Provide the (x, y) coordinate of the cell's center where the given text is located.  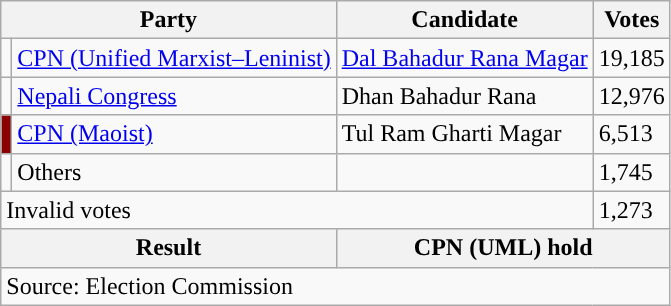
Votes (632, 20)
1,273 (632, 210)
Nepali Congress (174, 96)
6,513 (632, 134)
Source: Election Commission (336, 286)
CPN (Unified Marxist–Leninist) (174, 58)
1,745 (632, 172)
Invalid votes (297, 210)
Dal Bahadur Rana Magar (464, 58)
Candidate (464, 20)
Tul Ram Gharti Magar (464, 134)
Dhan Bahadur Rana (464, 96)
Party (168, 20)
CPN (Maoist) (174, 134)
Result (168, 248)
12,976 (632, 96)
Others (174, 172)
19,185 (632, 58)
CPN (UML) hold (503, 248)
